Pinpoint the cell where the given text exists, returning its [x, y] midpoint coordinate. 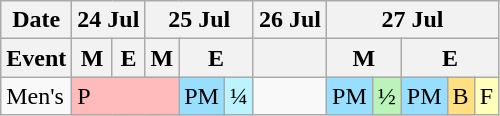
27 Jul [413, 20]
½ [386, 96]
¼ [238, 96]
26 Jul [290, 20]
F [486, 96]
P [126, 96]
Men's [36, 96]
Date [36, 20]
Event [36, 58]
B [460, 96]
24 Jul [108, 20]
25 Jul [200, 20]
